Output the [x, y] coordinate of the center of the cell containing the given text.  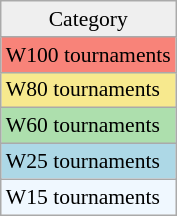
W60 tournaments [88, 126]
W25 tournaments [88, 162]
Category [88, 19]
W100 tournaments [88, 55]
W15 tournaments [88, 197]
W80 tournaments [88, 90]
